Scan for the cell matching the given text and deliver its (x, y) coordinate at center. 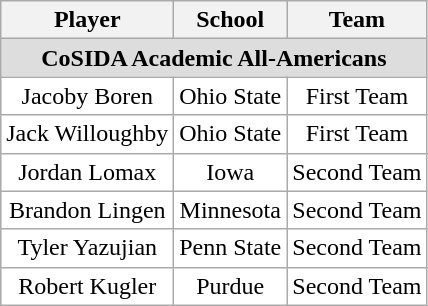
Jordan Lomax (88, 172)
Iowa (230, 172)
Tyler Yazujian (88, 248)
Minnesota (230, 210)
Robert Kugler (88, 286)
Player (88, 20)
CoSIDA Academic All-Americans (214, 58)
Team (357, 20)
School (230, 20)
Purdue (230, 286)
Jacoby Boren (88, 96)
Penn State (230, 248)
Brandon Lingen (88, 210)
Jack Willoughby (88, 134)
